Return [x, y] of the center of cell containing provided text 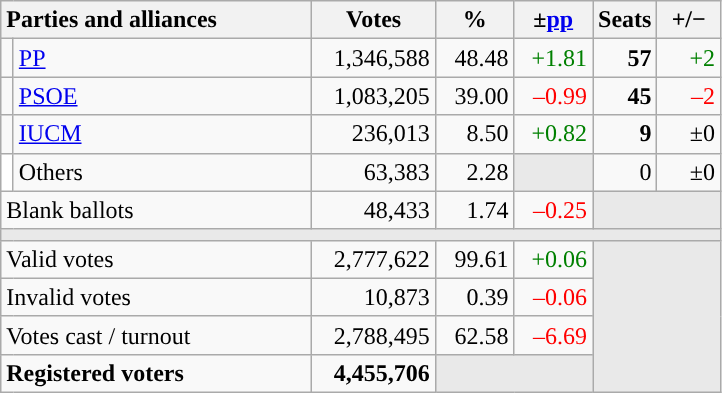
45 [624, 96]
–0.06 [554, 297]
Invalid votes [156, 297]
236,013 [374, 134]
–0.99 [554, 96]
10,873 [374, 297]
0 [624, 172]
–0.25 [554, 210]
% [474, 20]
+2 [689, 58]
PP [162, 58]
Blank ballots [156, 210]
99.61 [474, 259]
Votes cast / turnout [156, 335]
–6.69 [554, 335]
8.50 [474, 134]
2.28 [474, 172]
PSOE [162, 96]
1,083,205 [374, 96]
4,455,706 [374, 373]
1.74 [474, 210]
39.00 [474, 96]
2,788,495 [374, 335]
IUCM [162, 134]
Votes [374, 20]
+0.06 [554, 259]
Parties and alliances [156, 20]
+0.82 [554, 134]
62.58 [474, 335]
2,777,622 [374, 259]
Valid votes [156, 259]
–2 [689, 96]
9 [624, 134]
57 [624, 58]
48,433 [374, 210]
1,346,588 [374, 58]
Others [162, 172]
63,383 [374, 172]
±pp [554, 20]
+/− [689, 20]
Seats [624, 20]
Registered voters [156, 373]
+1.81 [554, 58]
0.39 [474, 297]
48.48 [474, 58]
